Scan for the cell matching the given text and deliver its [X, Y] coordinate at center. 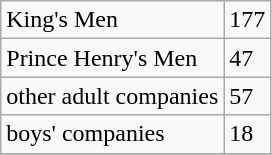
other adult companies [112, 96]
18 [248, 134]
King's Men [112, 20]
177 [248, 20]
Prince Henry's Men [112, 58]
boys' companies [112, 134]
47 [248, 58]
57 [248, 96]
